Scan for the cell matching the given text and deliver its (X, Y) coordinate at center. 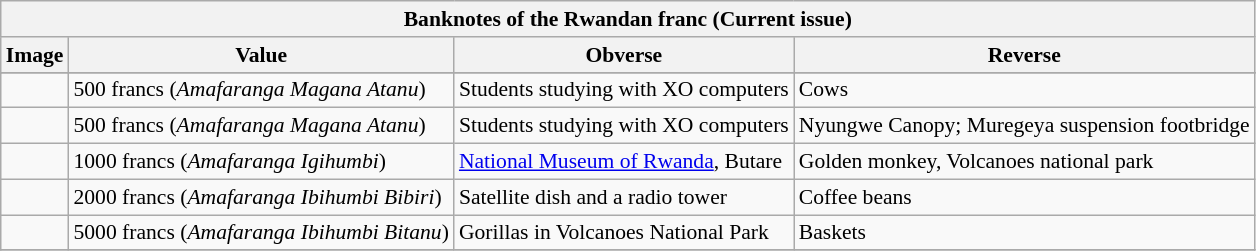
Nyungwe Canopy; Muregeya suspension footbridge (1024, 126)
Baskets (1024, 233)
Satellite dish and a radio tower (624, 197)
1000 francs (Amafaranga Igihumbi) (260, 162)
Image (35, 55)
5000 francs (Amafaranga Ibihumbi Bitanu) (260, 233)
Coffee beans (1024, 197)
2000 francs (Amafaranga Ibihumbi Bibiri) (260, 197)
National Museum of Rwanda, Butare (624, 162)
Reverse (1024, 55)
Gorillas in Volcanoes National Park (624, 233)
Value (260, 55)
Obverse (624, 55)
Cows (1024, 90)
Golden monkey, Volcanoes national park (1024, 162)
Banknotes of the Rwandan franc (Current issue) (628, 19)
